Find where the given text appears and provide that cell's center as (x, y) coordinate. 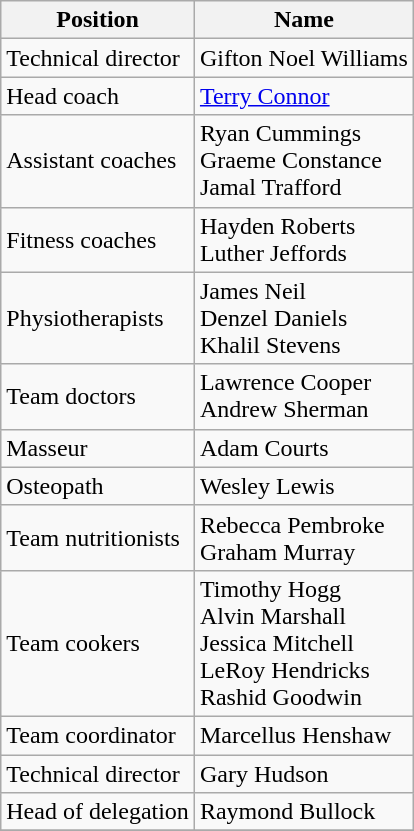
Lawrence Cooper Andrew Sherman (304, 396)
Team cookers (98, 643)
Team nutritionists (98, 538)
Fitness coaches (98, 240)
Wesley Lewis (304, 486)
Gifton Noel Williams (304, 58)
Gary Hudson (304, 773)
James Neil Denzel Daniels Khalil Stevens (304, 318)
Terry Connor (304, 96)
Marcellus Henshaw (304, 735)
Name (304, 20)
Masseur (98, 448)
Assistant coaches (98, 161)
Team doctors (98, 396)
Osteopath (98, 486)
Team coordinator (98, 735)
Physiotherapists (98, 318)
Ryan Cummings Graeme Constance Jamal Trafford (304, 161)
Rebecca Pembroke Graham Murray (304, 538)
Timothy Hogg Alvin Marshall Jessica Mitchell LeRoy Hendricks Rashid Goodwin (304, 643)
Adam Courts (304, 448)
Raymond Bullock (304, 812)
Hayden Roberts Luther Jeffords (304, 240)
Head coach (98, 96)
Head of delegation (98, 812)
Position (98, 20)
